Scan for the cell matching the given text and deliver its [X, Y] coordinate at center. 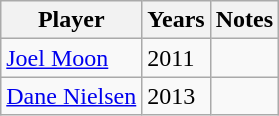
2013 [176, 96]
Dane Nielsen [72, 96]
Player [72, 20]
2011 [176, 58]
Joel Moon [72, 58]
Years [176, 20]
Notes [244, 20]
